Return [x, y] of the center of cell containing provided text 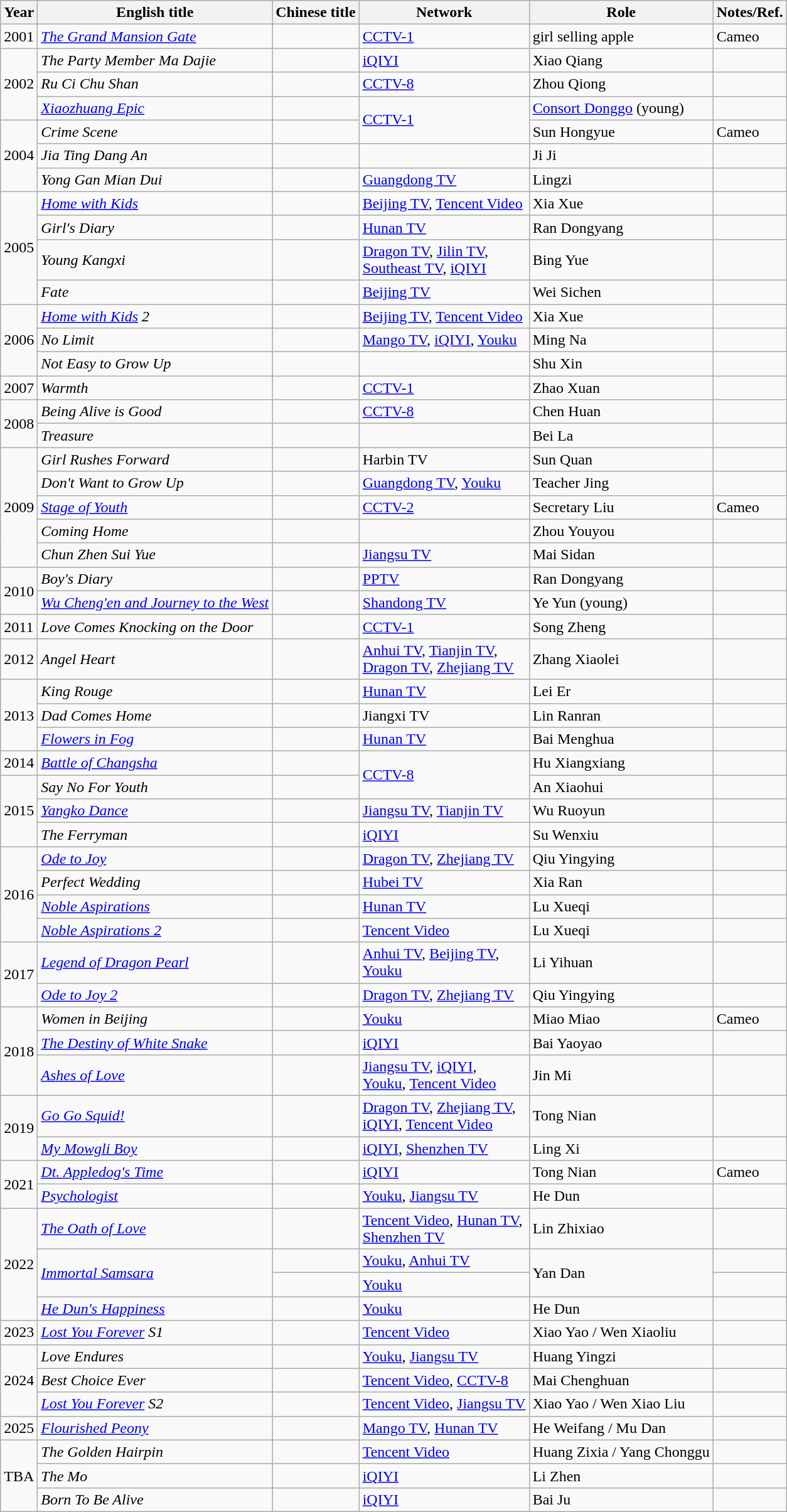
Lost You Forever S1 [155, 1332]
King Rouge [155, 691]
The Destiny of White Snake [155, 1043]
Lei Er [621, 691]
Yan Dan [621, 1273]
Guangdong TV, Youku [444, 483]
2021 [19, 1184]
Go Go Squid! [155, 1116]
Mango TV, iQIYI, Youku [444, 340]
Bei La [621, 436]
2022 [19, 1264]
2023 [19, 1332]
Mai Chenghuan [621, 1380]
Su Wenxiu [621, 835]
2016 [19, 894]
2008 [19, 424]
Ye Yun (young) [621, 603]
Miao Miao [621, 1019]
Lin Ranran [621, 715]
Jiangsu TV [444, 555]
Love Comes Knocking on the Door [155, 626]
Mango TV, Hunan TV [444, 1428]
2013 [19, 715]
Ode to Joy [155, 859]
Wu Ruoyun [621, 811]
Bing Yue [621, 260]
Stage of Youth [155, 507]
Love Endures [155, 1356]
Chen Huan [621, 412]
Song Zheng [621, 626]
Jiangsu TV, iQIYI, Youku, Tencent Video [444, 1075]
2004 [19, 156]
Warmth [155, 388]
Young Kangxi [155, 260]
Home with Kids [155, 203]
He Dun's Happiness [155, 1309]
Jia Ting Dang An [155, 156]
2005 [19, 247]
Yong Gan Mian Dui [155, 180]
Ji Ji [621, 156]
2017 [19, 974]
Ru Ci Chu Shan [155, 84]
Psychologist [155, 1196]
Legend of Dragon Pearl [155, 963]
Zhao Xuan [621, 388]
Bai Yaoyao [621, 1043]
Noble Aspirations 2 [155, 930]
Jiangsu TV, Tianjin TV [444, 811]
Wei Sichen [621, 292]
Bai Menghua [621, 739]
2011 [19, 626]
2007 [19, 388]
The Oath of Love [155, 1229]
Wu Cheng'en and Journey to the West [155, 603]
Jin Mi [621, 1075]
TBA [19, 1476]
Hubei TV [444, 882]
Secretary Liu [621, 507]
Youku, Anhui TV [444, 1261]
Boy's Diary [155, 579]
2025 [19, 1428]
Fate [155, 292]
Xia Ran [621, 882]
Zhou Qiong [621, 84]
Harbin TV [444, 459]
girl selling apple [621, 36]
Xiao Qiang [621, 60]
Zhou Youyou [621, 531]
2010 [19, 591]
Consort Donggo (young) [621, 108]
2024 [19, 1380]
Bai Ju [621, 1499]
Perfect Wedding [155, 882]
Lin Zhixiao [621, 1229]
Huang Yingzi [621, 1356]
English title [155, 13]
Flourished Peony [155, 1428]
Chun Zhen Sui Yue [155, 555]
2006 [19, 340]
Battle of Changsha [155, 763]
Lost You Forever S2 [155, 1404]
Treasure [155, 436]
The Golden Hairpin [155, 1452]
Being Alive is Good [155, 412]
Anhui TV, Beijing TV, Youku [444, 963]
2018 [19, 1051]
Dragon TV, Jilin TV, Southeast TV, iQIYI [444, 260]
He Weifang / Mu Dan [621, 1428]
Teacher Jing [621, 483]
Mai Sidan [621, 555]
Immortal Samsara [155, 1273]
Year [19, 13]
Home with Kids 2 [155, 316]
2012 [19, 659]
Tencent Video, Jiangsu TV [444, 1404]
Guangdong TV [444, 180]
Coming Home [155, 531]
Sun Hongyue [621, 132]
Yangko Dance [155, 811]
Zhang Xiaolei [621, 659]
Xiao Yao / Wen Xiao Liu [621, 1404]
Crime Scene [155, 132]
Dragon TV, Zhejiang TV, iQIYI, Tencent Video [444, 1116]
2015 [19, 811]
2002 [19, 84]
Sun Quan [621, 459]
2001 [19, 36]
The Ferryman [155, 835]
Ming Na [621, 340]
Huang Zixia / Yang Chonggu [621, 1452]
PPTV [444, 579]
2009 [19, 507]
Girl Rushes Forward [155, 459]
The Party Member Ma Dajie [155, 60]
Tencent Video, Hunan TV, Shenzhen TV [444, 1229]
The Grand Mansion Gate [155, 36]
Best Choice Ever [155, 1380]
Chinese title [316, 13]
Say No For Youth [155, 787]
Anhui TV, Tianjin TV, Dragon TV, Zhejiang TV [444, 659]
Xiao Yao / Wen Xiaoliu [621, 1332]
Don't Want to Grow Up [155, 483]
Women in Beijing [155, 1019]
2019 [19, 1127]
Xiaozhuang Epic [155, 108]
Ashes of Love [155, 1075]
Tencent Video, CCTV-8 [444, 1380]
Lingzi [621, 180]
2014 [19, 763]
Dt. Appledog's Time [155, 1172]
Ling Xi [621, 1148]
Shandong TV [444, 603]
Ode to Joy 2 [155, 995]
Born To Be Alive [155, 1499]
Angel Heart [155, 659]
Shu Xin [621, 364]
iQIYI, Shenzhen TV [444, 1148]
Jiangxi TV [444, 715]
Hu Xiangxiang [621, 763]
My Mowgli Boy [155, 1148]
Li Yihuan [621, 963]
CCTV-2 [444, 507]
Role [621, 13]
No Limit [155, 340]
Notes/Ref. [749, 13]
Girl's Diary [155, 227]
Flowers in Fog [155, 739]
Not Easy to Grow Up [155, 364]
The Mo [155, 1476]
Noble Aspirations [155, 906]
Li Zhen [621, 1476]
An Xiaohui [621, 787]
Network [444, 13]
Dad Comes Home [155, 715]
Beijing TV [444, 292]
